Provide the [x, y] coordinate of the cell's center where the given text is located.  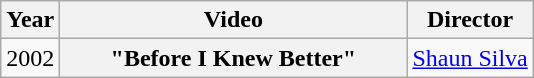
2002 [30, 58]
Shaun Silva [470, 58]
Year [30, 20]
"Before I Knew Better" [234, 58]
Director [470, 20]
Video [234, 20]
